Detect which cell encompasses the target text, then output its (x, y) center coordinate. 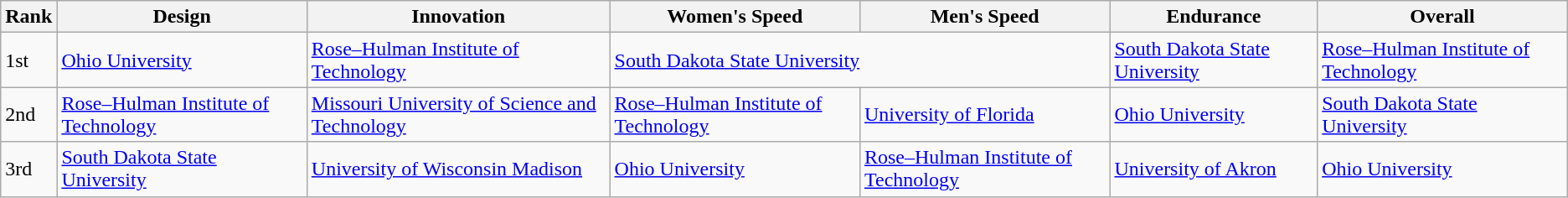
1st (28, 60)
University of Wisconsin Madison (458, 169)
Rank (28, 17)
2nd (28, 114)
Innovation (458, 17)
3rd (28, 169)
Women's Speed (735, 17)
Design (182, 17)
University of Florida (984, 114)
Overall (1442, 17)
Missouri University of Science and Technology (458, 114)
Endurance (1214, 17)
University of Akron (1214, 169)
Men's Speed (984, 17)
